Identify which cell holds the provided text, then report its (X, Y) central coordinate. 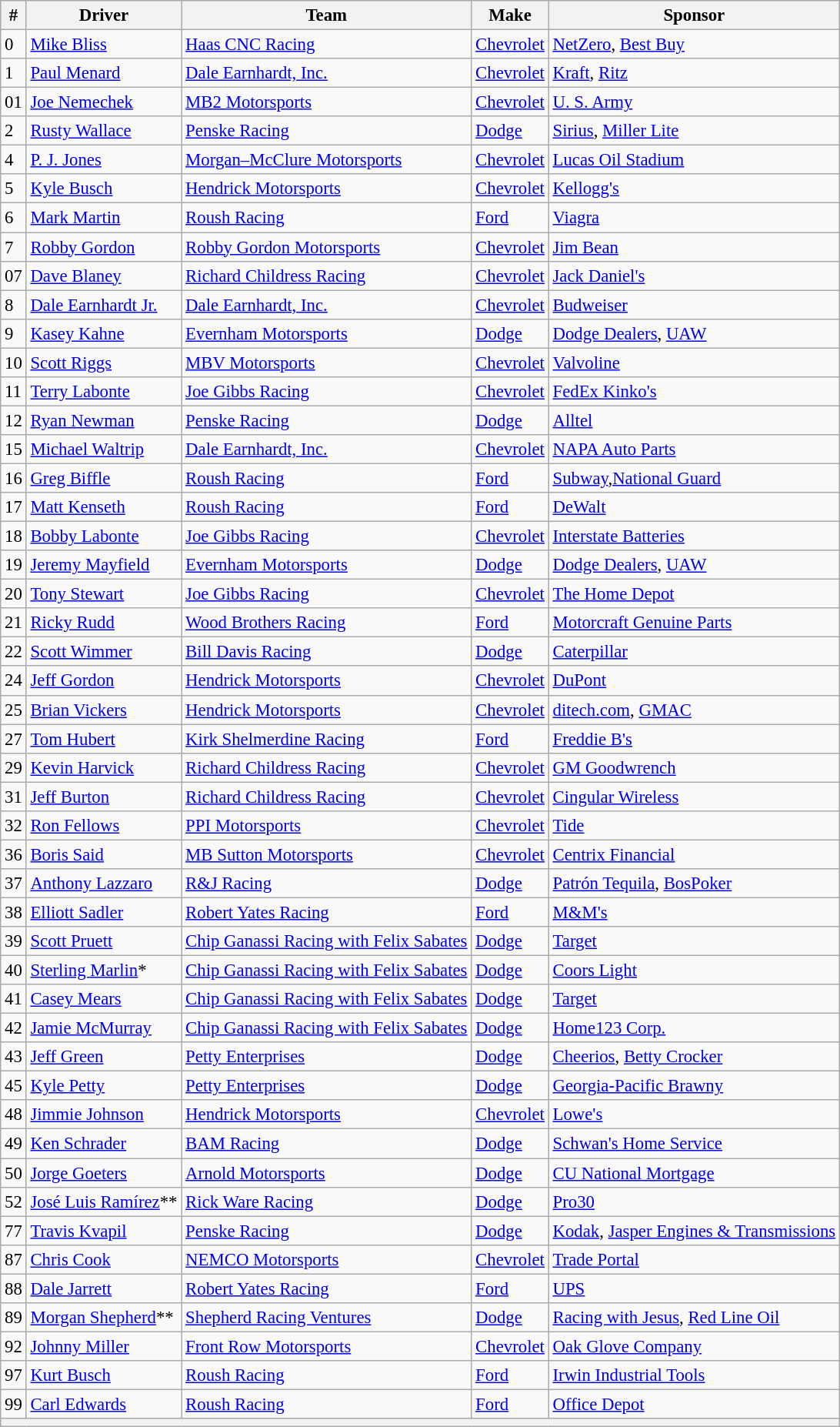
Jim Bean (694, 247)
FedEx Kinko's (694, 392)
Kurt Busch (104, 1375)
Kyle Petty (104, 1086)
43 (14, 1057)
Wood Brothers Racing (326, 623)
8 (14, 305)
Budweiser (694, 305)
42 (14, 1028)
Joe Nemechek (104, 102)
Alltel (694, 420)
0 (14, 45)
Jamie McMurray (104, 1028)
15 (14, 449)
Carl Edwards (104, 1404)
Kyle Busch (104, 189)
Kevin Harvick (104, 767)
10 (14, 363)
ditech.com, GMAC (694, 710)
Front Row Motorsports (326, 1346)
Matt Kenseth (104, 507)
50 (14, 1173)
Boris Said (104, 854)
NetZero, Best Buy (694, 45)
36 (14, 854)
Shepherd Racing Ventures (326, 1318)
The Home Depot (694, 594)
Trade Portal (694, 1259)
24 (14, 681)
19 (14, 565)
20 (14, 594)
29 (14, 767)
18 (14, 536)
Irwin Industrial Tools (694, 1375)
Terry Labonte (104, 392)
Motorcraft Genuine Parts (694, 623)
Johnny Miller (104, 1346)
DuPont (694, 681)
4 (14, 160)
77 (14, 1231)
41 (14, 999)
Jeremy Mayfield (104, 565)
21 (14, 623)
Home123 Corp. (694, 1028)
GM Goodwrench (694, 767)
Office Depot (694, 1404)
Subway,National Guard (694, 478)
Viagra (694, 218)
Ron Fellows (104, 826)
17 (14, 507)
UPS (694, 1288)
Chris Cook (104, 1259)
Dave Blaney (104, 276)
Sirius, Miller Lite (694, 131)
Brian Vickers (104, 710)
01 (14, 102)
Jack Daniel's (694, 276)
Scott Riggs (104, 363)
Pro30 (694, 1201)
Kasey Kahne (104, 333)
38 (14, 912)
Sterling Marlin* (104, 971)
Rusty Wallace (104, 131)
2 (14, 131)
97 (14, 1375)
31 (14, 797)
Schwan's Home Service (694, 1144)
Arnold Motorsports (326, 1173)
Driver (104, 15)
Bobby Labonte (104, 536)
NAPA Auto Parts (694, 449)
Elliott Sadler (104, 912)
Morgan–McClure Motorsports (326, 160)
45 (14, 1086)
Centrix Financial (694, 854)
MB Sutton Motorsports (326, 854)
Bill Davis Racing (326, 652)
7 (14, 247)
89 (14, 1318)
Ryan Newman (104, 420)
Tom Hubert (104, 739)
Kirk Shelmerdine Racing (326, 739)
Caterpillar (694, 652)
Greg Biffle (104, 478)
Tony Stewart (104, 594)
Lowe's (694, 1115)
Lucas Oil Stadium (694, 160)
Anthony Lazzaro (104, 884)
Valvoline (694, 363)
Cheerios, Betty Crocker (694, 1057)
Georgia-Pacific Brawny (694, 1086)
Dale Earnhardt Jr. (104, 305)
88 (14, 1288)
Rick Ware Racing (326, 1201)
Robby Gordon (104, 247)
Casey Mears (104, 999)
Team (326, 15)
MB2 Motorsports (326, 102)
R&J Racing (326, 884)
Kellogg's (694, 189)
Ken Schrader (104, 1144)
92 (14, 1346)
NEMCO Motorsports (326, 1259)
Jeff Green (104, 1057)
07 (14, 276)
9 (14, 333)
Haas CNC Racing (326, 45)
16 (14, 478)
Paul Menard (104, 73)
11 (14, 392)
Freddie B's (694, 739)
22 (14, 652)
25 (14, 710)
M&M's (694, 912)
MBV Motorsports (326, 363)
DeWalt (694, 507)
Patrón Tequila, BosPoker (694, 884)
Oak Glove Company (694, 1346)
# (14, 15)
Jeff Gordon (104, 681)
40 (14, 971)
Robby Gordon Motorsports (326, 247)
Kraft, Ritz (694, 73)
Jorge Goeters (104, 1173)
Travis Kvapil (104, 1231)
12 (14, 420)
39 (14, 941)
52 (14, 1201)
Jimmie Johnson (104, 1115)
48 (14, 1115)
Jeff Burton (104, 797)
Scott Wimmer (104, 652)
Tide (694, 826)
Sponsor (694, 15)
Mark Martin (104, 218)
99 (14, 1404)
1 (14, 73)
87 (14, 1259)
6 (14, 218)
U. S. Army (694, 102)
PPI Motorsports (326, 826)
37 (14, 884)
Racing with Jesus, Red Line Oil (694, 1318)
Coors Light (694, 971)
5 (14, 189)
Michael Waltrip (104, 449)
Make (510, 15)
Mike Bliss (104, 45)
Dale Jarrett (104, 1288)
49 (14, 1144)
P. J. Jones (104, 160)
32 (14, 826)
Interstate Batteries (694, 536)
27 (14, 739)
Ricky Rudd (104, 623)
Cingular Wireless (694, 797)
Morgan Shepherd** (104, 1318)
Kodak, Jasper Engines & Transmissions (694, 1231)
José Luis Ramírez** (104, 1201)
BAM Racing (326, 1144)
Scott Pruett (104, 941)
CU National Mortgage (694, 1173)
